Find where the given text appears and provide that cell's center as (x, y) coordinate. 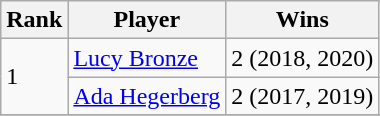
2 (2018, 2020) (302, 58)
2 (2017, 2019) (302, 96)
Lucy Bronze (147, 58)
Player (147, 20)
Rank (34, 20)
1 (34, 77)
Wins (302, 20)
Ada Hegerberg (147, 96)
